Detect which cell encompasses the target text, then output its [X, Y] center coordinate. 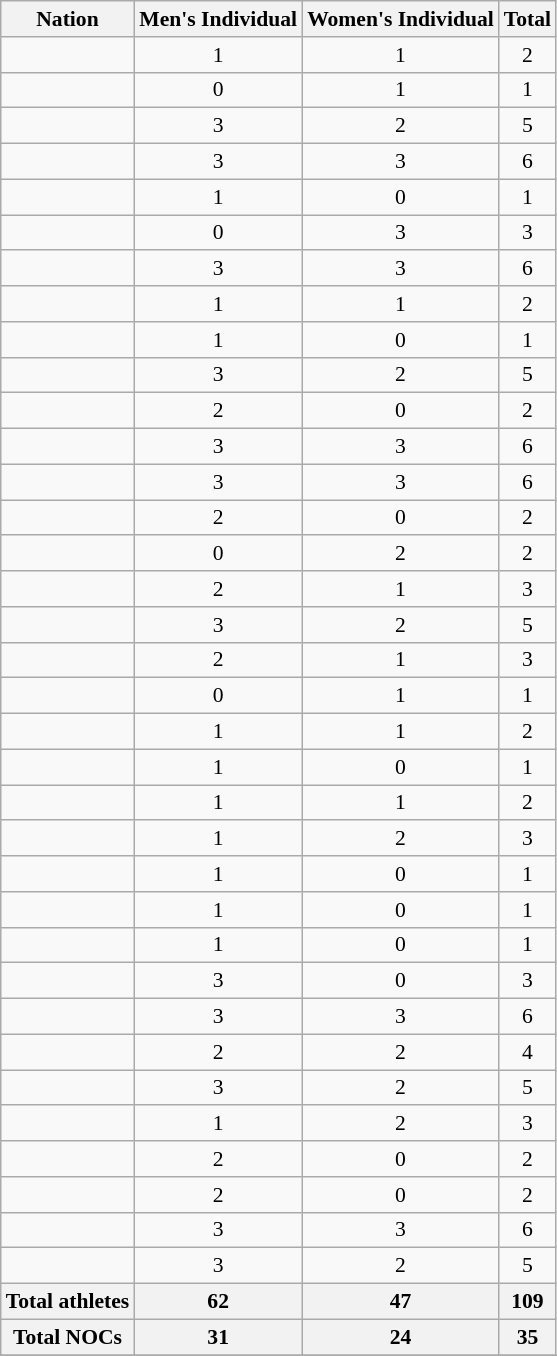
4 [528, 1052]
47 [400, 1302]
Men's Individual [218, 19]
Nation [68, 19]
Women's Individual [400, 19]
Total [528, 19]
31 [218, 1337]
62 [218, 1302]
Total NOCs [68, 1337]
Total athletes [68, 1302]
109 [528, 1302]
24 [400, 1337]
35 [528, 1337]
